For the text-containing cell, return its midpoint in [X, Y] coordinate format. 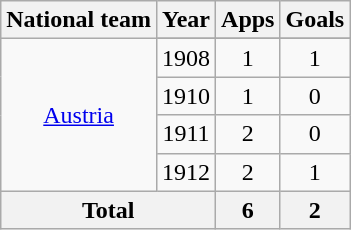
1908 [186, 58]
Year [186, 20]
1912 [186, 172]
National team [79, 20]
6 [248, 210]
Apps [248, 20]
Goals [315, 20]
Austria [79, 115]
1910 [186, 96]
1911 [186, 134]
Total [108, 210]
